Search for the cell housing the specified text and yield its (x, y) center coordinate. 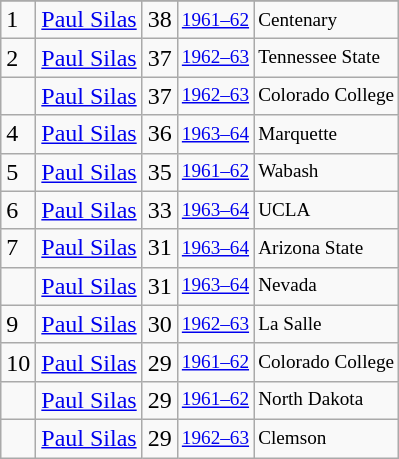
36 (160, 134)
Centenary (326, 20)
10 (18, 362)
Marquette (326, 134)
Clemson (326, 438)
35 (160, 172)
5 (18, 172)
38 (160, 20)
Arizona State (326, 248)
9 (18, 324)
33 (160, 210)
La Salle (326, 324)
UCLA (326, 210)
Wabash (326, 172)
Tennessee State (326, 58)
6 (18, 210)
North Dakota (326, 400)
Nevada (326, 286)
2 (18, 58)
4 (18, 134)
30 (160, 324)
7 (18, 248)
1 (18, 20)
